Identify which cell holds the provided text, then report its (x, y) central coordinate. 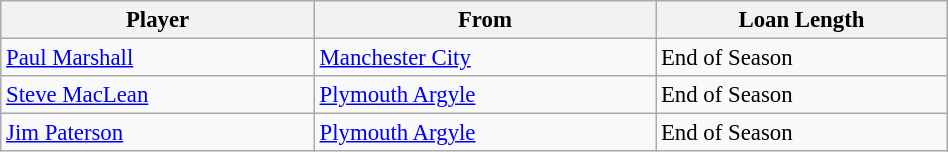
Loan Length (802, 20)
Jim Paterson (158, 133)
From (484, 20)
Steve MacLean (158, 95)
Player (158, 20)
Paul Marshall (158, 58)
Manchester City (484, 58)
